Extract the (x, y) coordinate from the center of the cell holding the provided text.  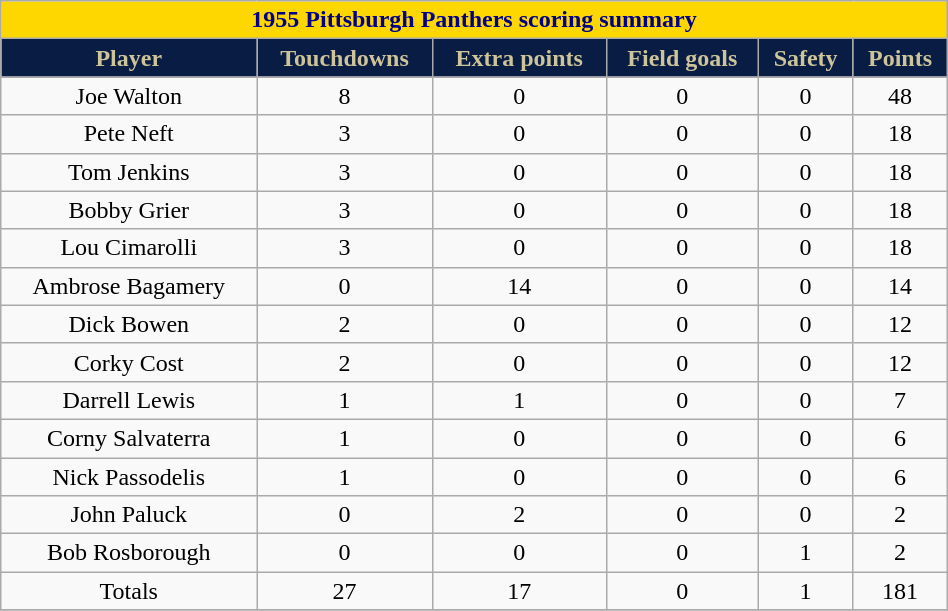
Safety (805, 58)
Bob Rosborough (129, 553)
Corny Salvaterra (129, 438)
Nick Passodelis (129, 477)
Pete Neft (129, 134)
Bobby Grier (129, 210)
Tom Jenkins (129, 172)
Corky Cost (129, 362)
Dick Bowen (129, 324)
Darrell Lewis (129, 400)
Player (129, 58)
Extra points (519, 58)
Field goals (682, 58)
Ambrose Bagamery (129, 286)
Touchdowns (344, 58)
8 (344, 96)
17 (519, 591)
John Paluck (129, 515)
Totals (129, 591)
Joe Walton (129, 96)
181 (900, 591)
7 (900, 400)
Lou Cimarolli (129, 248)
27 (344, 591)
Points (900, 58)
1955 Pittsburgh Panthers scoring summary (474, 20)
48 (900, 96)
